Capture the cell that displays the provided text and extract its [X, Y] central coordinate. 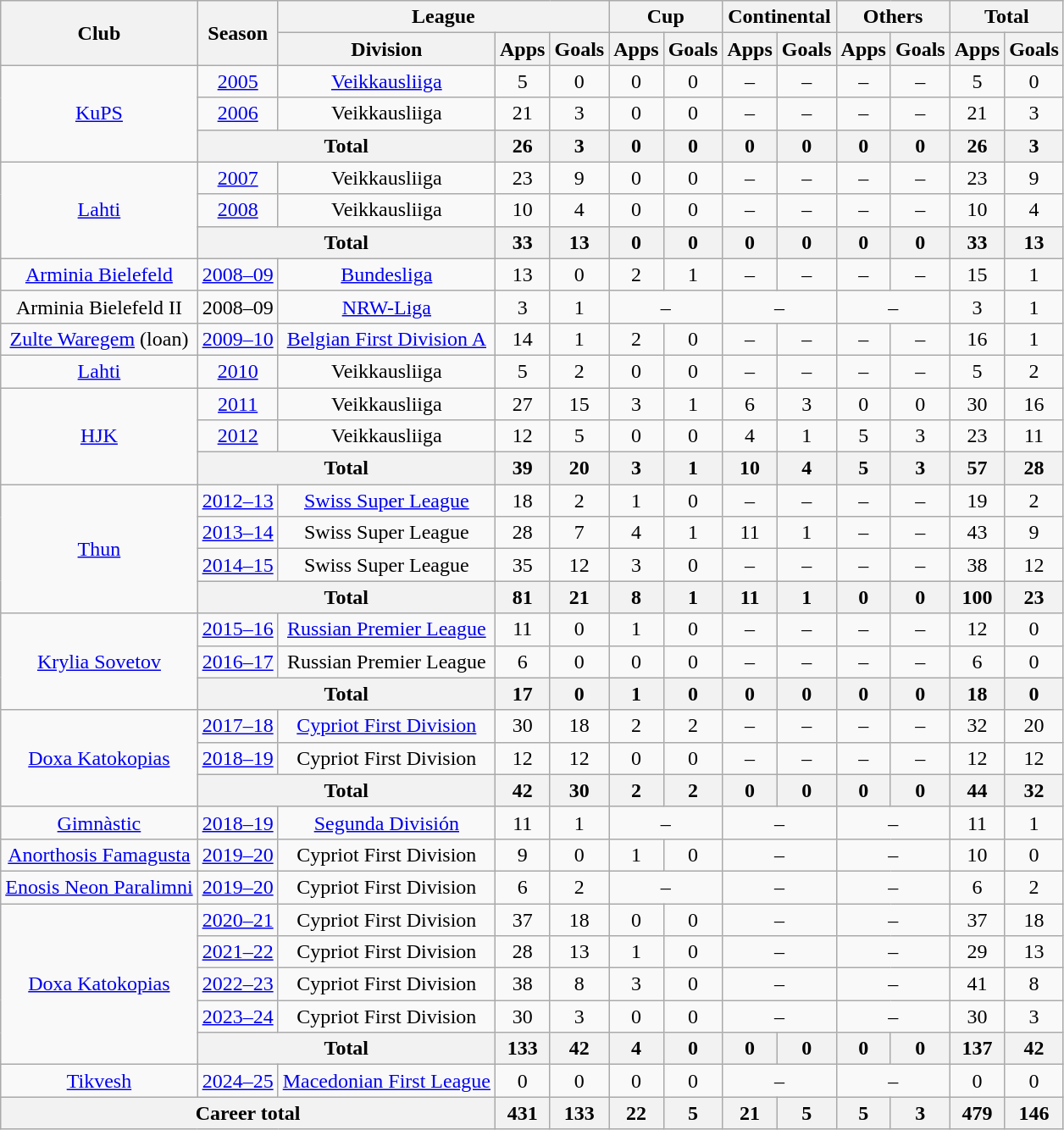
7 [579, 533]
2014–15 [237, 565]
Macedonian First League [386, 1081]
2023–24 [237, 1016]
44 [977, 790]
431 [523, 1113]
2012–13 [237, 501]
Season [237, 33]
2017–18 [237, 726]
Arminia Bielefeld II [99, 307]
2009–10 [237, 339]
Belgian First Division A [386, 339]
Enosis Neon Paralimni [99, 887]
35 [523, 565]
2021–22 [237, 952]
2006 [237, 114]
146 [1034, 1113]
2020–21 [237, 919]
Thun [99, 549]
2005 [237, 81]
2008 [237, 210]
17 [523, 694]
Career total [248, 1113]
2011 [237, 404]
Gimnàstic [99, 823]
Segunda División [386, 823]
Tikvesh [99, 1081]
Zulte Waregem (loan) [99, 339]
14 [523, 339]
NRW-Liga [386, 307]
27 [523, 404]
137 [977, 1049]
100 [977, 597]
2015–16 [237, 629]
81 [523, 597]
Division [386, 49]
2010 [237, 371]
2007 [237, 178]
39 [523, 468]
2012 [237, 436]
Krylia Sovetov [99, 662]
19 [977, 501]
League [443, 17]
KuPS [99, 114]
Others [893, 17]
41 [977, 984]
2022–23 [237, 984]
479 [977, 1113]
Continental [779, 17]
Bundesliga [386, 274]
Anorthosis Famagusta [99, 855]
57 [977, 468]
Club [99, 33]
2024–25 [237, 1081]
22 [636, 1113]
2013–14 [237, 533]
2016–17 [237, 662]
29 [977, 952]
43 [977, 533]
Cup [666, 17]
Arminia Bielefeld [99, 274]
HJK [99, 436]
